Extract the [X, Y] coordinate from the center of the cell holding the provided text.  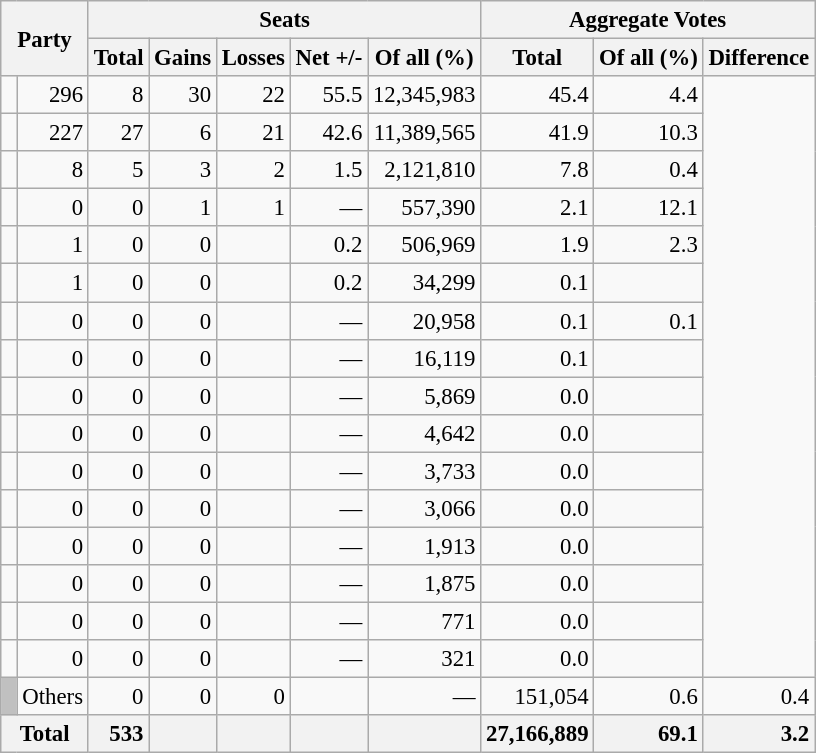
321 [424, 659]
227 [52, 133]
1.9 [538, 245]
3.2 [758, 734]
12.1 [648, 208]
1.5 [328, 170]
1,875 [424, 584]
10.3 [648, 133]
21 [253, 133]
7.8 [538, 170]
Aggregate Votes [648, 20]
5 [118, 170]
5,869 [424, 396]
3,066 [424, 509]
55.5 [328, 95]
6 [183, 133]
533 [118, 734]
4,642 [424, 433]
22 [253, 95]
11,389,565 [424, 133]
0.6 [648, 697]
3 [183, 170]
Gains [183, 58]
30 [183, 95]
Seats [284, 20]
3,733 [424, 471]
69.1 [648, 734]
296 [52, 95]
27,166,889 [538, 734]
Losses [253, 58]
34,299 [424, 283]
2,121,810 [424, 170]
2.1 [538, 208]
1,913 [424, 546]
151,054 [538, 697]
42.6 [328, 133]
557,390 [424, 208]
Party [45, 38]
2 [253, 170]
771 [424, 621]
Net +/- [328, 58]
27 [118, 133]
16,119 [424, 358]
2.3 [648, 245]
506,969 [424, 245]
Difference [758, 58]
12,345,983 [424, 95]
4.4 [648, 95]
Others [52, 697]
20,958 [424, 321]
41.9 [538, 133]
45.4 [538, 95]
